Identify which cell holds the provided text, then report its (X, Y) central coordinate. 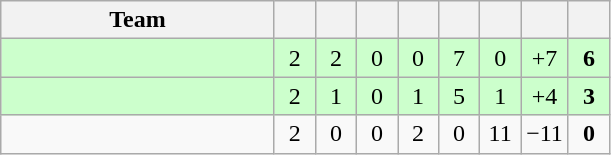
Team (138, 20)
+4 (545, 96)
7 (460, 58)
3 (588, 96)
−11 (545, 134)
5 (460, 96)
6 (588, 58)
+7 (545, 58)
11 (500, 134)
